Capture the cell that displays the provided text and extract its [X, Y] central coordinate. 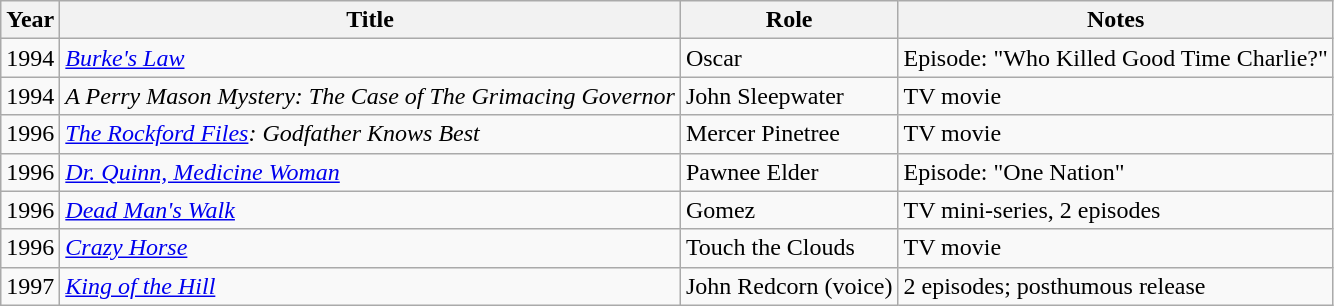
Role [789, 20]
John Sleepwater [789, 96]
TV mini-series, 2 episodes [1116, 210]
Pawnee Elder [789, 172]
King of the Hill [370, 286]
2 episodes; posthumous release [1116, 286]
Touch the Clouds [789, 248]
Dr. Quinn, Medicine Woman [370, 172]
Dead Man's Walk [370, 210]
Title [370, 20]
Burke's Law [370, 58]
Notes [1116, 20]
Year [30, 20]
Oscar [789, 58]
Crazy Horse [370, 248]
The Rockford Files: Godfather Knows Best [370, 134]
Mercer Pinetree [789, 134]
A Perry Mason Mystery: The Case of The Grimacing Governor [370, 96]
Episode: "Who Killed Good Time Charlie?" [1116, 58]
1997 [30, 286]
John Redcorn (voice) [789, 286]
Episode: "One Nation" [1116, 172]
Gomez [789, 210]
